Search for the cell housing the specified text and yield its (x, y) center coordinate. 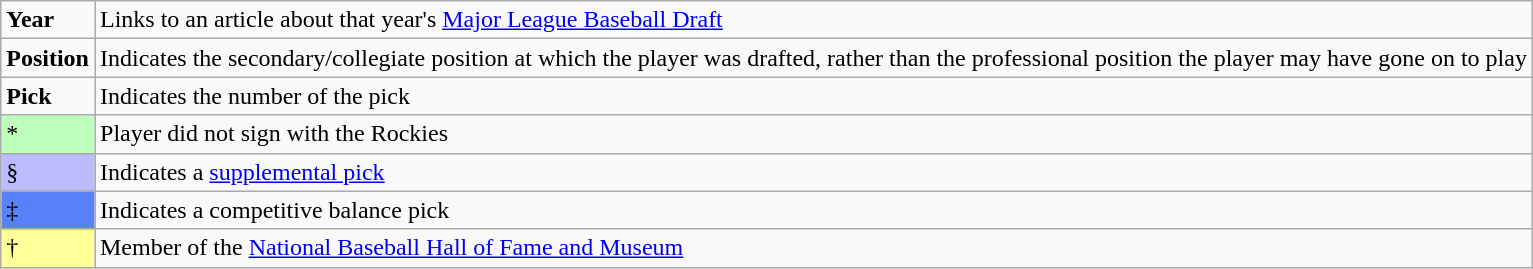
Links to an article about that year's Major League Baseball Draft (813, 20)
Pick (48, 96)
§ (48, 172)
Player did not sign with the Rockies (813, 134)
Position (48, 58)
‡ (48, 210)
Year (48, 20)
Indicates a supplemental pick (813, 172)
Member of the National Baseball Hall of Fame and Museum (813, 248)
Indicates a competitive balance pick (813, 210)
Indicates the number of the pick (813, 96)
* (48, 134)
† (48, 248)
